Identify which cell holds the provided text, then report its [x, y] central coordinate. 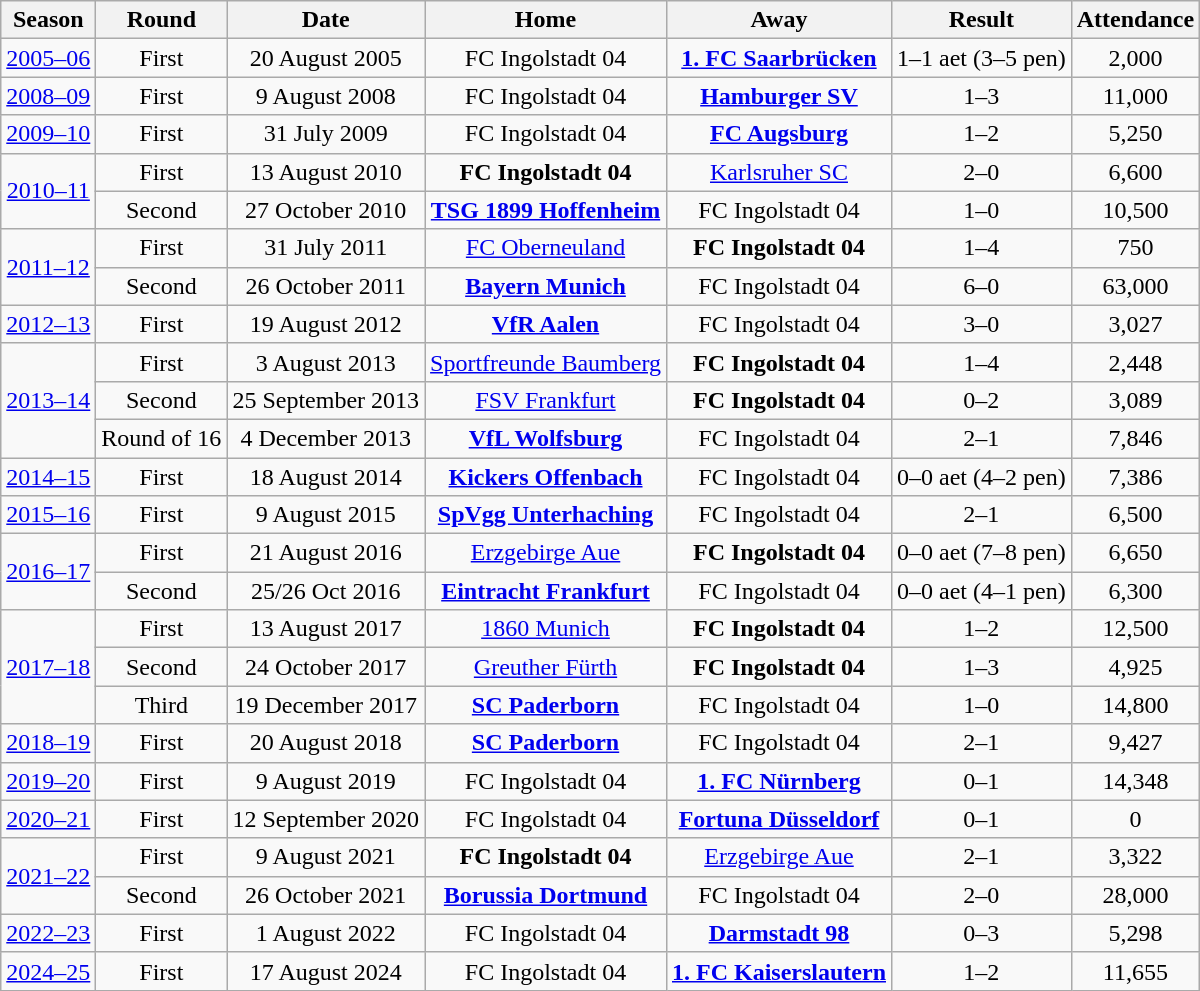
Bayern Munich [546, 286]
Round of 16 [162, 438]
4 December 2013 [326, 438]
2010–11 [48, 191]
31 July 2011 [326, 248]
18 August 2014 [326, 477]
3,322 [1135, 857]
2011–12 [48, 267]
Result [982, 20]
FC Augsburg [778, 134]
1. FC Saarbrücken [778, 58]
3,027 [1135, 324]
2013–14 [48, 400]
Home [546, 20]
2009–10 [48, 134]
19 December 2017 [326, 705]
2019–20 [48, 781]
VfL Wolfsburg [546, 438]
Hamburger SV [778, 96]
2,000 [1135, 58]
26 October 2021 [326, 895]
12,500 [1135, 629]
2016–17 [48, 572]
VfR Aalen [546, 324]
1–1 aet (3–5 pen) [982, 58]
6–0 [982, 286]
FC Oberneuland [546, 248]
TSG 1899 Hoffenheim [546, 210]
1. FC Nürnberg [778, 781]
3 August 2013 [326, 362]
25/26 Oct 2016 [326, 591]
750 [1135, 248]
Season [48, 20]
2014–15 [48, 477]
SpVgg Unterhaching [546, 515]
14,348 [1135, 781]
28,000 [1135, 895]
Attendance [1135, 20]
2020–21 [48, 819]
2005–06 [48, 58]
Darmstadt 98 [778, 933]
9 August 2019 [326, 781]
9 August 2008 [326, 96]
6,650 [1135, 553]
11,000 [1135, 96]
0–0 aet (7–8 pen) [982, 553]
0–0 aet (4–1 pen) [982, 591]
2015–16 [48, 515]
17 August 2024 [326, 971]
Karlsruher SC [778, 172]
19 August 2012 [326, 324]
2018–19 [48, 743]
7,846 [1135, 438]
Eintracht Frankfurt [546, 591]
Date [326, 20]
0–0 aet (4–2 pen) [982, 477]
12 September 2020 [326, 819]
31 July 2009 [326, 134]
Greuther Fürth [546, 667]
0 [1135, 819]
6,300 [1135, 591]
Away [778, 20]
Borussia Dortmund [546, 895]
2022–23 [48, 933]
9,427 [1135, 743]
0–3 [982, 933]
26 October 2011 [326, 286]
4,925 [1135, 667]
13 August 2010 [326, 172]
7,386 [1135, 477]
10,500 [1135, 210]
3–0 [982, 324]
2,448 [1135, 362]
21 August 2016 [326, 553]
2017–18 [48, 667]
0–2 [982, 400]
2012–13 [48, 324]
1. FC Kaiserslautern [778, 971]
Third [162, 705]
1860 Munich [546, 629]
1 August 2022 [326, 933]
14,800 [1135, 705]
20 August 2005 [326, 58]
Round [162, 20]
13 August 2017 [326, 629]
24 October 2017 [326, 667]
3,089 [1135, 400]
9 August 2015 [326, 515]
63,000 [1135, 286]
5,250 [1135, 134]
Fortuna Düsseldorf [778, 819]
11,655 [1135, 971]
FSV Frankfurt [546, 400]
2008–09 [48, 96]
6,500 [1135, 515]
25 September 2013 [326, 400]
9 August 2021 [326, 857]
27 October 2010 [326, 210]
2021–22 [48, 876]
5,298 [1135, 933]
20 August 2018 [326, 743]
Sportfreunde Baumberg [546, 362]
Kickers Offenbach [546, 477]
2024–25 [48, 971]
6,600 [1135, 172]
